Determine the [X, Y] coordinate at the center of the cell enclosing the given text.  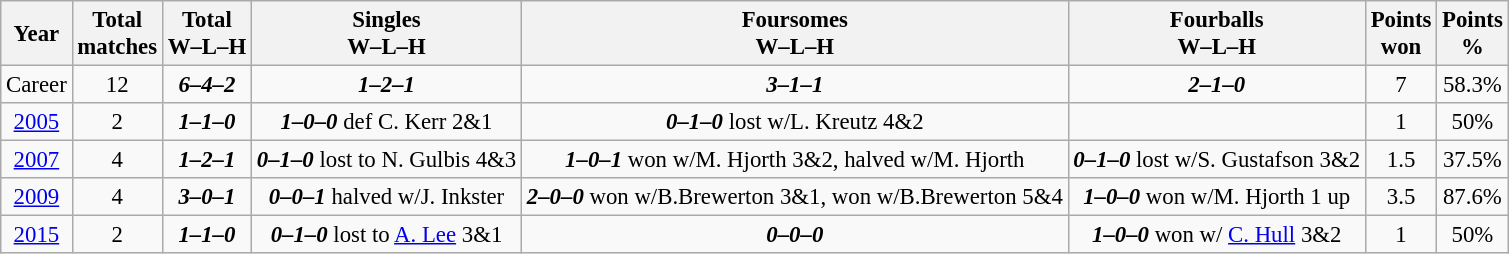
6–4–2 [206, 85]
0–1–0 lost to A. Lee 3&1 [386, 235]
58.3% [1472, 85]
1–0–0 won w/ C. Hull 3&2 [1216, 235]
Career [36, 85]
0–1–0 lost to N. Gulbis 4&3 [386, 160]
1–0–0 def C. Kerr 2&1 [386, 122]
2–1–0 [1216, 85]
Pointswon [1400, 34]
3–1–1 [796, 85]
2005 [36, 122]
3.5 [1400, 197]
0–1–0 lost w/S. Gustafson 3&2 [1216, 160]
1–0–0 won w/M. Hjorth 1 up [1216, 197]
3–0–1 [206, 197]
SinglesW–L–H [386, 34]
7 [1400, 85]
FoursomesW–L–H [796, 34]
37.5% [1472, 160]
1.5 [1400, 160]
0–1–0 lost w/L. Kreutz 4&2 [796, 122]
12 [117, 85]
0–0–1 halved w/J. Inkster [386, 197]
1–0–1 won w/M. Hjorth 3&2, halved w/M. Hjorth [796, 160]
2–0–0 won w/B.Brewerton 3&1, won w/B.Brewerton 5&4 [796, 197]
TotalW–L–H [206, 34]
0–0–0 [796, 235]
Year [36, 34]
2007 [36, 160]
Totalmatches [117, 34]
2009 [36, 197]
87.6% [1472, 197]
Points% [1472, 34]
2015 [36, 235]
FourballsW–L–H [1216, 34]
